Detect which cell encompasses the target text, then output its (X, Y) center coordinate. 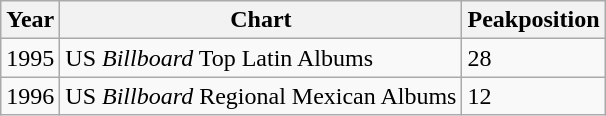
US Billboard Regional Mexican Albums (261, 96)
28 (534, 58)
Chart (261, 20)
Year (30, 20)
12 (534, 96)
1995 (30, 58)
1996 (30, 96)
Peakposition (534, 20)
US Billboard Top Latin Albums (261, 58)
